Capture the cell that displays the provided text and extract its [X, Y] central coordinate. 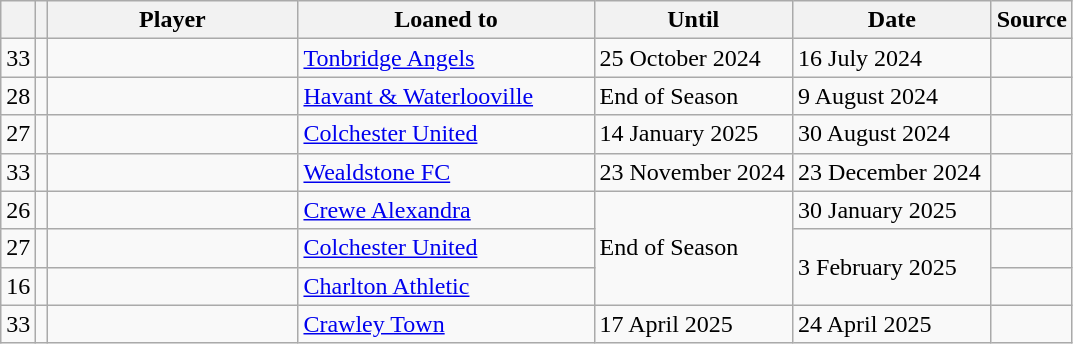
25 October 2024 [694, 58]
28 [18, 96]
Player [172, 20]
16 [18, 286]
Source [1032, 20]
16 July 2024 [892, 58]
17 April 2025 [694, 324]
Charlton Athletic [446, 286]
Until [694, 20]
30 January 2025 [892, 210]
3 February 2025 [892, 267]
9 August 2024 [892, 96]
23 December 2024 [892, 172]
26 [18, 210]
Crewe Alexandra [446, 210]
Havant & Waterlooville [446, 96]
Wealdstone FC [446, 172]
Crawley Town [446, 324]
14 January 2025 [694, 134]
Loaned to [446, 20]
23 November 2024 [694, 172]
30 August 2024 [892, 134]
Tonbridge Angels [446, 58]
24 April 2025 [892, 324]
Date [892, 20]
